Pinpoint the cell where the given text exists, returning its [x, y] midpoint coordinate. 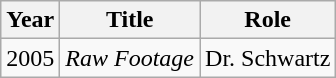
Raw Footage [130, 58]
Title [130, 20]
2005 [30, 58]
Dr. Schwartz [268, 58]
Year [30, 20]
Role [268, 20]
